Detect which cell encompasses the target text, then output its [x, y] center coordinate. 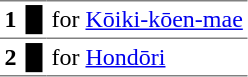
1 [10, 20]
2 [10, 57]
for Kōiki-kōen-mae [147, 20]
for Hondōri [147, 57]
